Find where the given text appears and provide that cell's center as [x, y] coordinate. 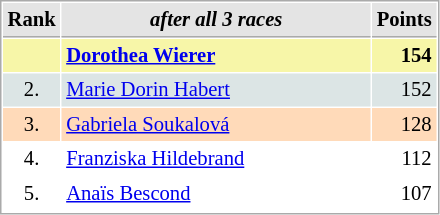
2. [32, 90]
Points [404, 20]
4. [32, 158]
128 [404, 124]
after all 3 races [216, 20]
112 [404, 158]
Rank [32, 20]
Gabriela Soukalová [216, 124]
3. [32, 124]
154 [404, 56]
Franziska Hildebrand [216, 158]
152 [404, 90]
107 [404, 194]
Anaïs Bescond [216, 194]
Dorothea Wierer [216, 56]
5. [32, 194]
Marie Dorin Habert [216, 90]
